Detect which cell encompasses the target text, then output its [x, y] center coordinate. 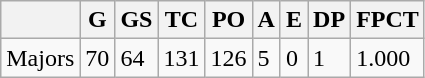
PO [228, 20]
64 [136, 58]
0 [294, 58]
FPCT [388, 20]
126 [228, 58]
A [266, 20]
E [294, 20]
1 [330, 58]
DP [330, 20]
131 [182, 58]
1.000 [388, 58]
70 [98, 58]
G [98, 20]
TC [182, 20]
Majors [40, 58]
GS [136, 20]
5 [266, 58]
